From the cell containing the given text, extract its center point as [x, y] coordinate. 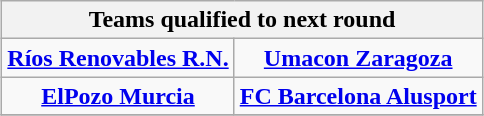
Teams qualified to next round [242, 20]
Ríos Renovables R.N. [118, 58]
ElPozo Murcia [118, 96]
Umacon Zaragoza [358, 58]
FC Barcelona Alusport [358, 96]
